Identify which cell holds the provided text, then report its [X, Y] central coordinate. 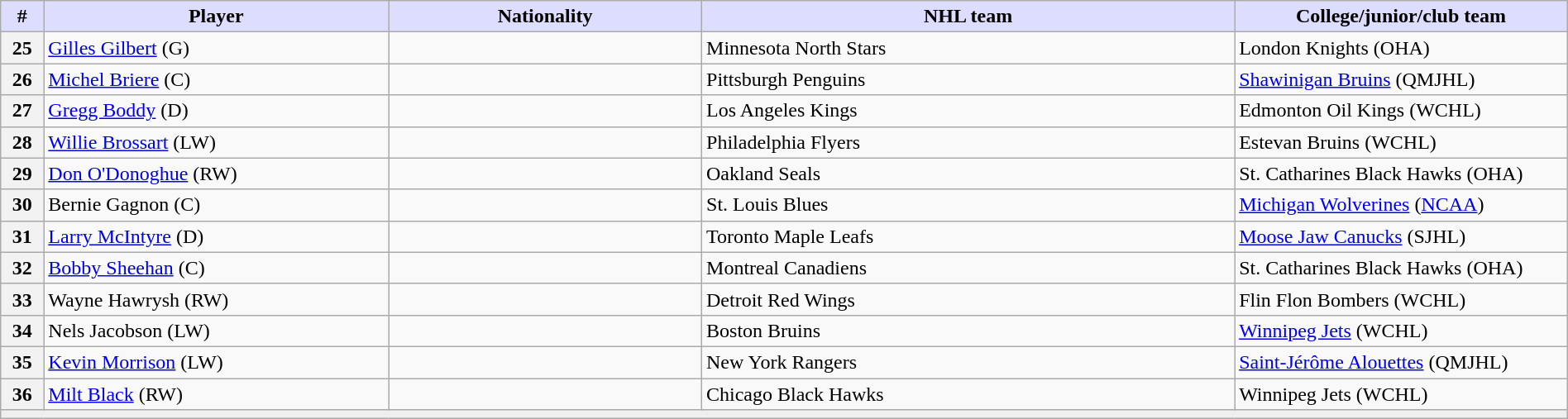
33 [22, 299]
26 [22, 79]
25 [22, 48]
Player [217, 17]
Los Angeles Kings [968, 111]
London Knights (OHA) [1401, 48]
Bernie Gagnon (C) [217, 205]
Milt Black (RW) [217, 394]
Michel Briere (C) [217, 79]
36 [22, 394]
Willie Brossart (LW) [217, 142]
Estevan Bruins (WCHL) [1401, 142]
Kevin Morrison (LW) [217, 362]
29 [22, 174]
27 [22, 111]
# [22, 17]
Nels Jacobson (LW) [217, 331]
Toronto Maple Leafs [968, 236]
New York Rangers [968, 362]
Bobby Sheehan (C) [217, 268]
30 [22, 205]
Montreal Canadiens [968, 268]
35 [22, 362]
Moose Jaw Canucks (SJHL) [1401, 236]
Gregg Boddy (D) [217, 111]
Boston Bruins [968, 331]
NHL team [968, 17]
Wayne Hawrysh (RW) [217, 299]
Don O'Donoghue (RW) [217, 174]
32 [22, 268]
31 [22, 236]
College/junior/club team [1401, 17]
Larry McIntyre (D) [217, 236]
Pittsburgh Penguins [968, 79]
Flin Flon Bombers (WCHL) [1401, 299]
Oakland Seals [968, 174]
Michigan Wolverines (NCAA) [1401, 205]
34 [22, 331]
St. Louis Blues [968, 205]
Saint-Jérôme Alouettes (QMJHL) [1401, 362]
Shawinigan Bruins (QMJHL) [1401, 79]
Detroit Red Wings [968, 299]
28 [22, 142]
Nationality [546, 17]
Philadelphia Flyers [968, 142]
Gilles Gilbert (G) [217, 48]
Minnesota North Stars [968, 48]
Edmonton Oil Kings (WCHL) [1401, 111]
Chicago Black Hawks [968, 394]
